Scan for the cell matching the given text and deliver its (X, Y) coordinate at center. 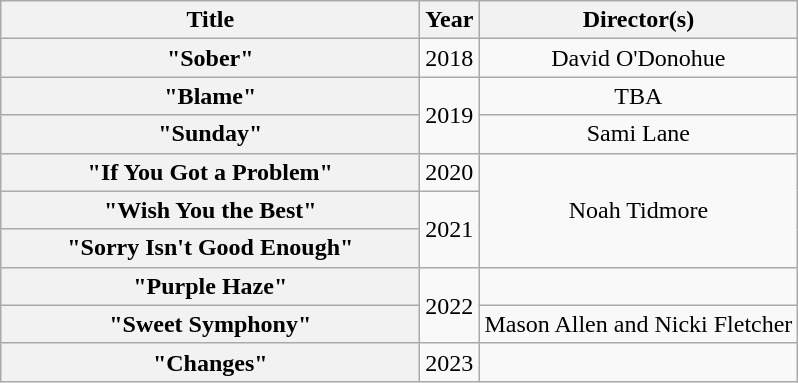
2023 (450, 362)
Year (450, 20)
David O'Donohue (638, 58)
Sami Lane (638, 134)
2021 (450, 229)
Title (210, 20)
"Blame" (210, 96)
2018 (450, 58)
Director(s) (638, 20)
Mason Allen and Nicki Fletcher (638, 324)
Noah Tidmore (638, 210)
"Sober" (210, 58)
"Sunday" (210, 134)
"Wish You the Best" (210, 210)
2022 (450, 305)
2019 (450, 115)
"If You Got a Problem" (210, 172)
"Sweet Symphony" (210, 324)
"Sorry Isn't Good Enough" (210, 248)
TBA (638, 96)
"Purple Haze" (210, 286)
"Changes" (210, 362)
2020 (450, 172)
